Capture the cell that displays the provided text and extract its (x, y) central coordinate. 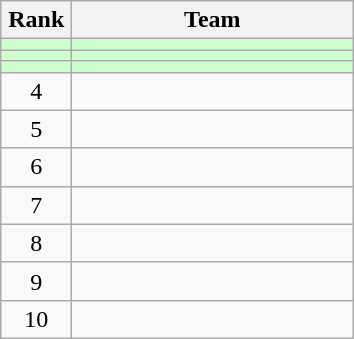
5 (36, 129)
8 (36, 243)
9 (36, 281)
10 (36, 319)
4 (36, 91)
Rank (36, 20)
6 (36, 167)
Team (212, 20)
7 (36, 205)
